Extract the (X, Y) coordinate from the center of the cell holding the provided text.  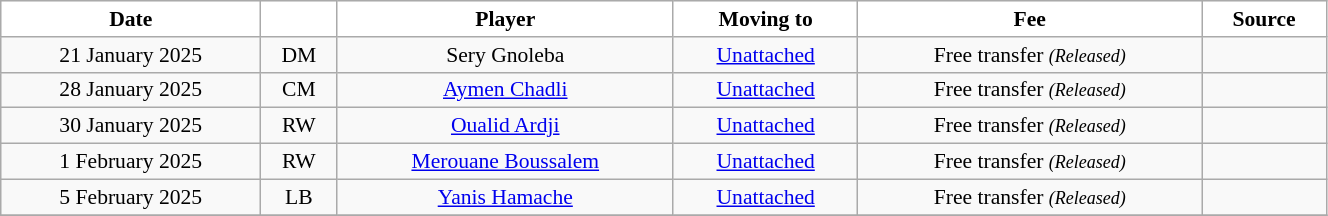
DM (299, 55)
5 February 2025 (131, 197)
Moving to (765, 19)
Date (131, 19)
LB (299, 197)
Source (1264, 19)
Yanis Hamache (505, 197)
Fee (1030, 19)
21 January 2025 (131, 55)
1 February 2025 (131, 162)
Merouane Boussalem (505, 162)
30 January 2025 (131, 126)
Oualid Ardji (505, 126)
Aymen Chadli (505, 90)
Sery Gnoleba (505, 55)
28 January 2025 (131, 90)
CM (299, 90)
Player (505, 19)
